Return (X, Y) of the center of cell containing provided text 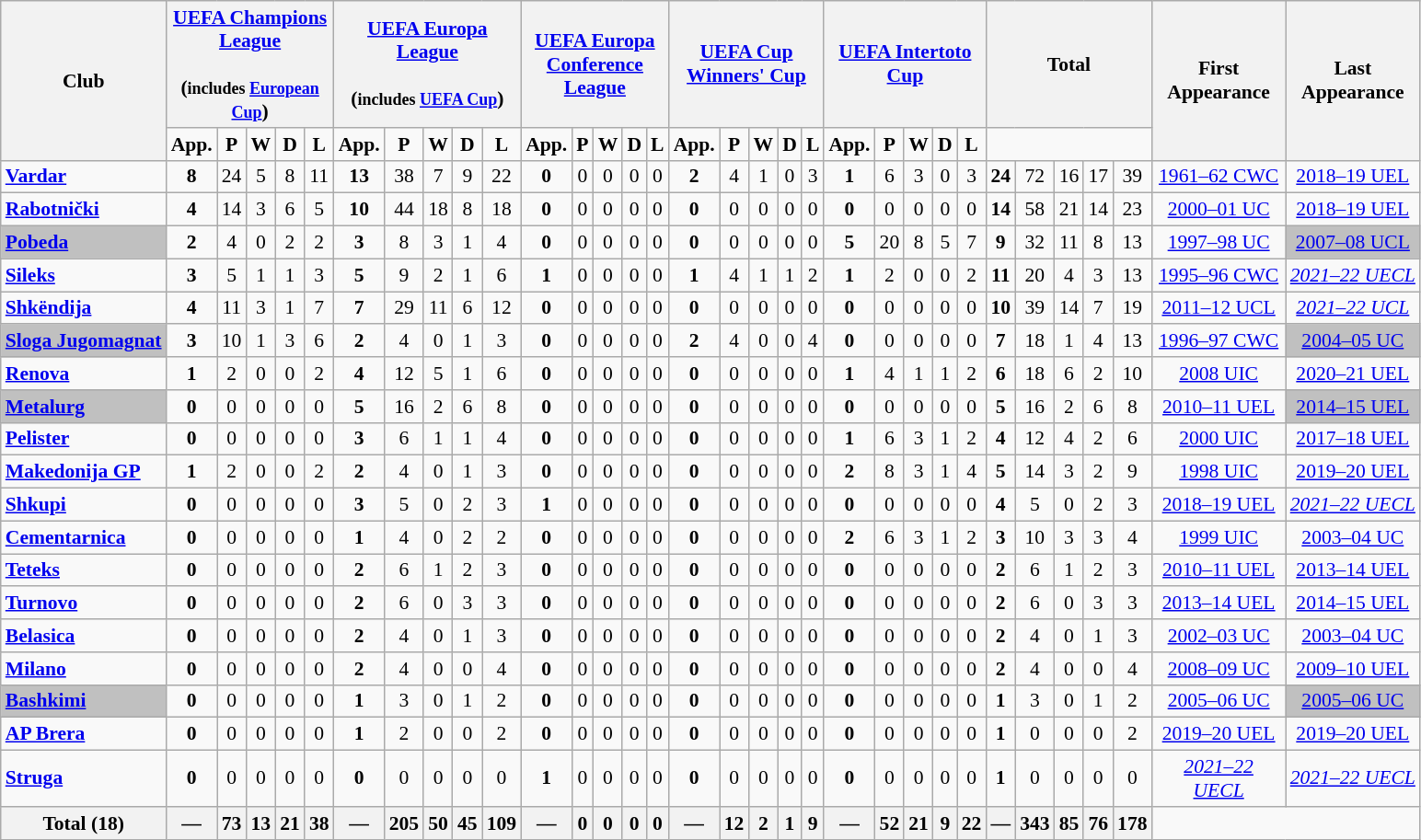
2011–12 UCL (1219, 308)
Club (84, 81)
1997–98 UC (1219, 243)
2004–05 UC (1353, 341)
45 (468, 823)
2020–21 UEL (1353, 374)
Sloga Jugomagnat (84, 341)
23 (1132, 210)
Shkëndija (84, 308)
1995–96 CWC (1219, 275)
2000–01 UC (1219, 210)
205 (405, 823)
Teteks (84, 570)
Sileks (84, 275)
1999 UIC (1219, 537)
178 (1132, 823)
UEFA Intertoto Cup (905, 64)
Total (18) (84, 823)
Bashkimi (84, 701)
72 (1034, 177)
Vardar (84, 177)
Cementarnica (84, 537)
2007–08 UCL (1353, 243)
UEFA Cup Winners' Cup (747, 64)
Milano (84, 669)
Rabotnički (84, 210)
343 (1034, 823)
32 (1034, 243)
Shkupi (84, 505)
UEFA Europa League(includes UEFA Cup) (428, 64)
2008–09 UC (1219, 669)
2000 UIC (1219, 439)
76 (1098, 823)
109 (503, 823)
2017–18 UEL (1353, 439)
29 (405, 308)
2021–22 UCL (1353, 308)
1961–62 CWC (1219, 177)
52 (890, 823)
17 (1098, 177)
UEFA Europa Conference League (595, 64)
2008 UIC (1219, 374)
Pobeda (84, 243)
First Appearance (1219, 81)
Last Appearance (1353, 81)
Turnovo (84, 604)
Struga (84, 778)
58 (1034, 210)
2009–10 UEL (1353, 669)
Renova (84, 374)
Metalurg (84, 407)
AP Brera (84, 734)
85 (1069, 823)
1998 UIC (1219, 472)
Total (1069, 64)
Belasica (84, 636)
44 (405, 210)
1996–97 CWC (1219, 341)
Makedonija GP (84, 472)
UEFA Champions League(includes European Cup) (250, 64)
73 (232, 823)
Pelister (84, 439)
2002–03 UC (1219, 636)
19 (1132, 308)
50 (438, 823)
